Identify which cell holds the provided text, then report its (x, y) central coordinate. 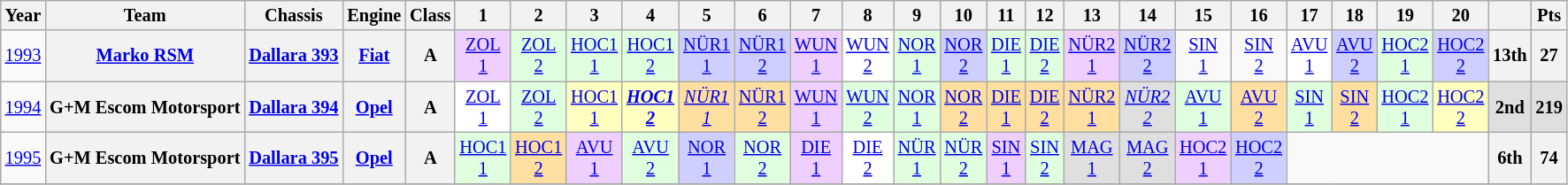
Fiat (373, 56)
11 (1006, 15)
Engine (373, 15)
Dallara 393 (294, 56)
12 (1045, 15)
13th (1510, 56)
Team (145, 15)
MAG1 (1092, 158)
6 (763, 15)
Chassis (294, 15)
Pts (1549, 15)
6th (1510, 158)
17 (1310, 15)
1993 (23, 56)
1994 (23, 107)
13 (1092, 15)
1995 (23, 158)
1 (483, 15)
2nd (1510, 107)
27 (1549, 56)
NÜR2 (963, 158)
8 (867, 15)
MAG2 (1147, 158)
19 (1405, 15)
NÜR1 (917, 158)
Dallara 395 (294, 158)
74 (1549, 158)
18 (1354, 15)
16 (1258, 15)
Year (23, 15)
5 (706, 15)
219 (1549, 107)
Dallara 394 (294, 107)
14 (1147, 15)
2 (538, 15)
10 (963, 15)
20 (1460, 15)
15 (1203, 15)
3 (595, 15)
7 (816, 15)
Class (430, 15)
4 (650, 15)
9 (917, 15)
Marko RSM (145, 56)
